For the text-containing cell, return its midpoint in [x, y] coordinate format. 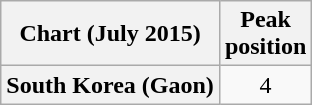
Peakposition [265, 34]
South Korea (Gaon) [110, 85]
4 [265, 85]
Chart (July 2015) [110, 34]
